Extract the [X, Y] coordinate from the center of the cell holding the provided text.  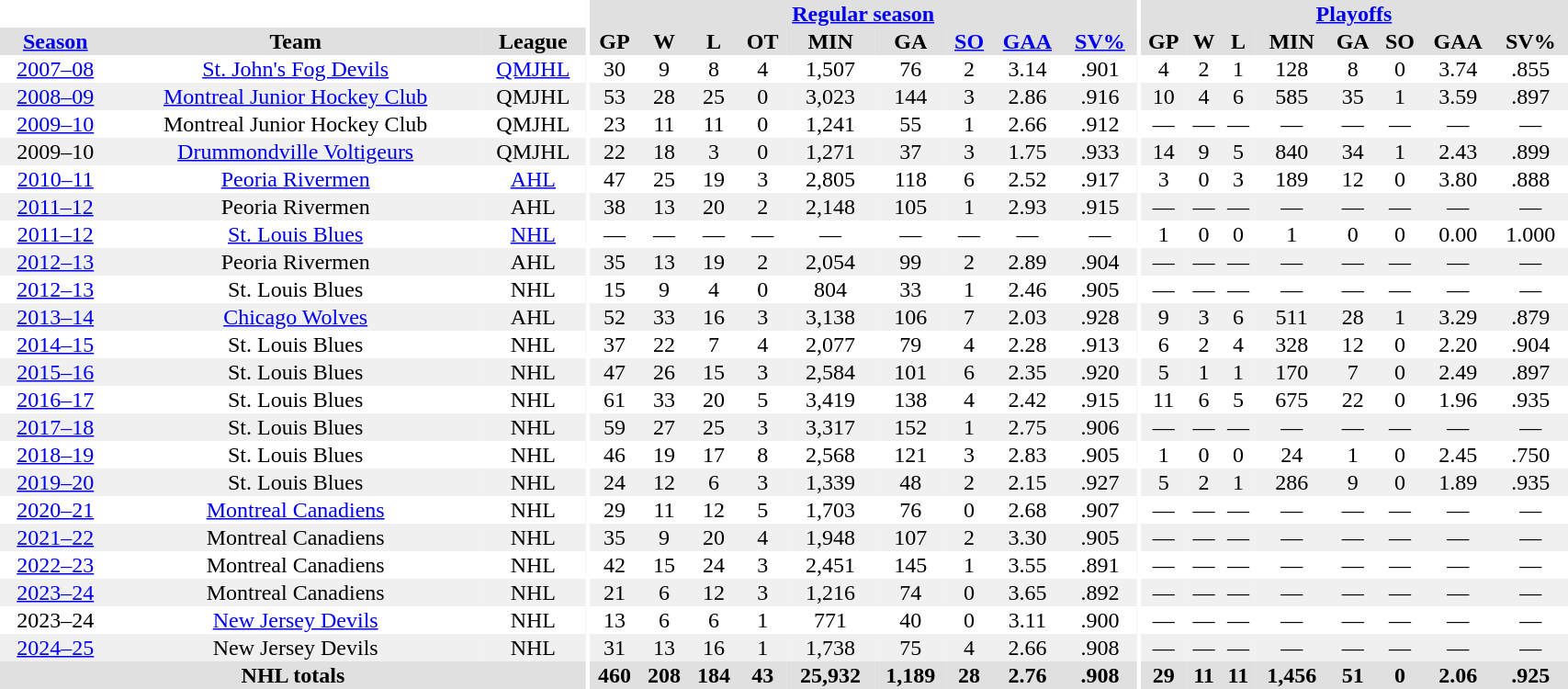
30 [615, 69]
675 [1292, 400]
2.46 [1027, 289]
.891 [1100, 565]
286 [1292, 482]
.855 [1530, 69]
145 [911, 565]
138 [911, 400]
2,584 [830, 372]
3.14 [1027, 69]
107 [911, 537]
3.29 [1458, 317]
2.49 [1458, 372]
10 [1164, 96]
75 [911, 648]
1,339 [830, 482]
1,271 [830, 152]
1,948 [830, 537]
2014–15 [55, 344]
460 [615, 675]
1.96 [1458, 400]
31 [615, 648]
Season [55, 41]
1,216 [830, 593]
.933 [1100, 152]
42 [615, 565]
.927 [1100, 482]
3.59 [1458, 96]
3.55 [1027, 565]
804 [830, 289]
2008–09 [55, 96]
2.86 [1027, 96]
3.65 [1027, 593]
21 [615, 593]
34 [1353, 152]
2.68 [1027, 510]
170 [1292, 372]
27 [664, 427]
.906 [1100, 427]
43 [762, 675]
2019–20 [55, 482]
17 [714, 455]
2016–17 [55, 400]
2.75 [1027, 427]
3,138 [830, 317]
51 [1353, 675]
189 [1292, 179]
OT [762, 41]
184 [714, 675]
2013–14 [55, 317]
1,241 [830, 124]
38 [615, 207]
2.28 [1027, 344]
511 [1292, 317]
Playoffs [1354, 14]
2.89 [1027, 262]
3.74 [1458, 69]
18 [664, 152]
1,507 [830, 69]
144 [911, 96]
.900 [1100, 620]
3.11 [1027, 620]
League [533, 41]
2015–16 [55, 372]
.925 [1530, 675]
2.76 [1027, 675]
3,317 [830, 427]
Regular season [863, 14]
14 [1164, 152]
.750 [1530, 455]
40 [911, 620]
2024–25 [55, 648]
1,189 [911, 675]
2.20 [1458, 344]
2,568 [830, 455]
2.83 [1027, 455]
.879 [1530, 317]
3,023 [830, 96]
.888 [1530, 179]
771 [830, 620]
2.45 [1458, 455]
99 [911, 262]
2.52 [1027, 179]
.920 [1100, 372]
128 [1292, 69]
.907 [1100, 510]
2021–22 [55, 537]
2.03 [1027, 317]
53 [615, 96]
2.43 [1458, 152]
61 [615, 400]
840 [1292, 152]
208 [664, 675]
118 [911, 179]
55 [911, 124]
2022–23 [55, 565]
79 [911, 344]
2.93 [1027, 207]
2.42 [1027, 400]
2,451 [830, 565]
101 [911, 372]
.916 [1100, 96]
.917 [1100, 179]
.899 [1530, 152]
.928 [1100, 317]
585 [1292, 96]
3.80 [1458, 179]
2020–21 [55, 510]
.913 [1100, 344]
46 [615, 455]
1.75 [1027, 152]
NHL totals [293, 675]
0.00 [1458, 234]
2017–18 [55, 427]
26 [664, 372]
3,419 [830, 400]
105 [911, 207]
48 [911, 482]
1,738 [830, 648]
Chicago Wolves [296, 317]
St. John's Fog Devils [296, 69]
2010–11 [55, 179]
328 [1292, 344]
.892 [1100, 593]
52 [615, 317]
2,077 [830, 344]
2,805 [830, 179]
59 [615, 427]
.901 [1100, 69]
2.15 [1027, 482]
121 [911, 455]
3.30 [1027, 537]
1,456 [1292, 675]
2018–19 [55, 455]
2.35 [1027, 372]
1,703 [830, 510]
Team [296, 41]
Drummondville Voltigeurs [296, 152]
.912 [1100, 124]
2007–08 [55, 69]
2,148 [830, 207]
25,932 [830, 675]
2.06 [1458, 675]
23 [615, 124]
74 [911, 593]
2,054 [830, 262]
152 [911, 427]
1.89 [1458, 482]
106 [911, 317]
1.000 [1530, 234]
